Return [x, y] of the center of cell containing provided text 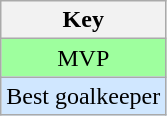
Best goalkeeper [84, 96]
MVP [84, 58]
Key [84, 20]
